Provide the (x, y) coordinate of the cell's center where the given text is located.  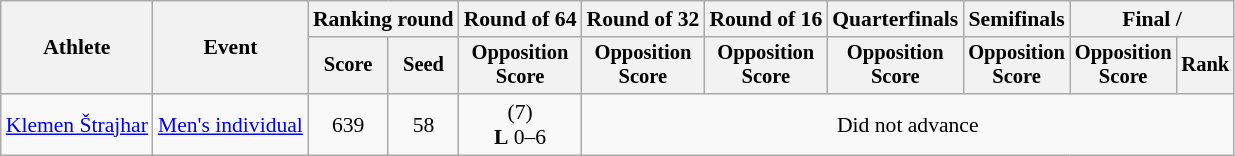
Event (230, 48)
Did not advance (908, 124)
Round of 16 (766, 19)
639 (348, 124)
Klemen Štrajhar (77, 124)
Men's individual (230, 124)
Round of 32 (642, 19)
Seed (423, 66)
Score (348, 66)
Round of 64 (520, 19)
Final / (1152, 19)
Athlete (77, 48)
Semifinals (1016, 19)
Ranking round (384, 19)
Rank (1205, 66)
(7)L 0–6 (520, 124)
Quarterfinals (895, 19)
58 (423, 124)
